Extract the [X, Y] coordinate from the center of the cell holding the provided text.  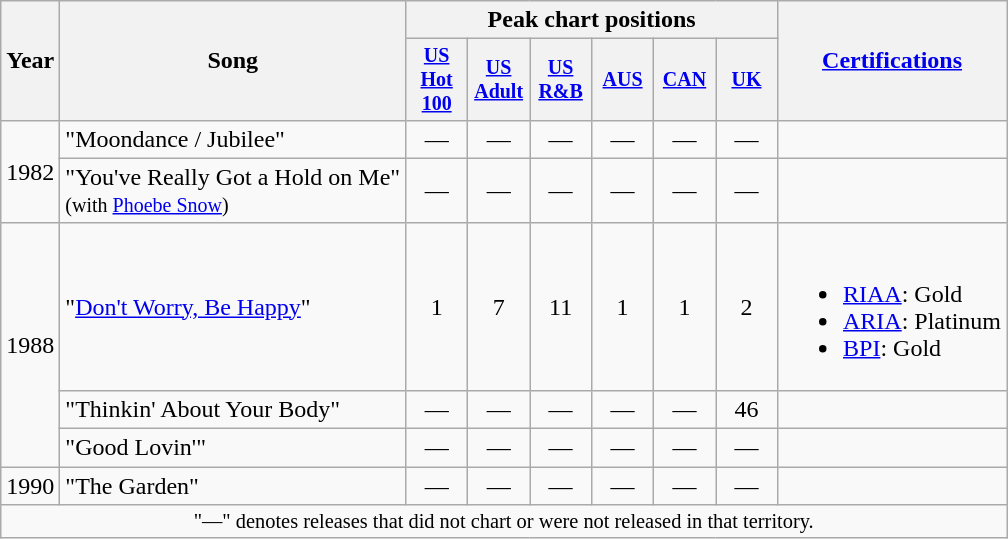
US R&B [561, 80]
1988 [30, 344]
11 [561, 306]
US Adult [499, 80]
2 [747, 306]
1990 [30, 486]
UK [747, 80]
Certifications [892, 61]
Peak chart positions [592, 20]
Song [233, 61]
7 [499, 306]
Year [30, 61]
1982 [30, 172]
AUS [623, 80]
"Don't Worry, Be Happy" [233, 306]
CAN [685, 80]
US Hot 100 [437, 80]
"You've Really Got a Hold on Me" (with Phoebe Snow) [233, 190]
"Thinkin' About Your Body" [233, 409]
"—" denotes releases that did not chart or were not released in that territory. [504, 522]
RIAA: GoldARIA: PlatinumBPI: Gold [892, 306]
46 [747, 409]
"Moondance / Jubilee" [233, 139]
"The Garden" [233, 486]
"Good Lovin'" [233, 448]
